Provide the [x, y] coordinate of the cell's center where the given text is located.  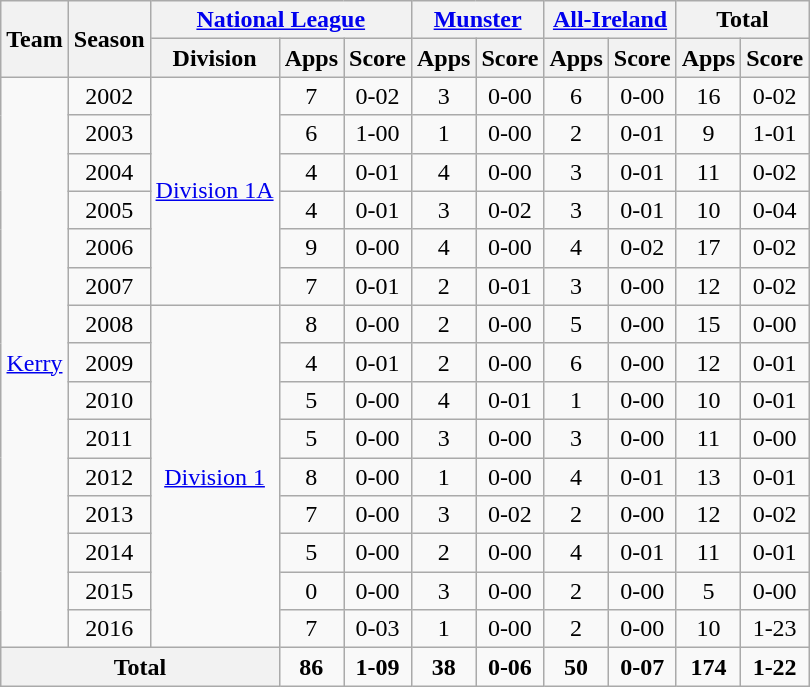
2005 [109, 210]
2011 [109, 438]
1-00 [378, 134]
2007 [109, 286]
National League [280, 20]
2003 [109, 134]
2004 [109, 172]
2008 [109, 324]
0-06 [510, 667]
2012 [109, 477]
2009 [109, 362]
Kerry [35, 362]
Division 1A [214, 191]
174 [708, 667]
1-09 [378, 667]
1-22 [775, 667]
15 [708, 324]
2016 [109, 629]
17 [708, 248]
2006 [109, 248]
1-01 [775, 134]
Division [214, 58]
Division 1 [214, 476]
50 [576, 667]
Munster [477, 20]
0 [311, 591]
0-07 [642, 667]
All-Ireland [610, 20]
Season [109, 39]
38 [443, 667]
2002 [109, 96]
2010 [109, 400]
16 [708, 96]
0-03 [378, 629]
13 [708, 477]
86 [311, 667]
2015 [109, 591]
2014 [109, 553]
2013 [109, 515]
1-23 [775, 629]
0-04 [775, 210]
Team [35, 39]
